Identify which cell holds the provided text, then report its (X, Y) central coordinate. 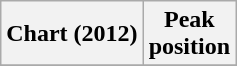
Chart (2012) (72, 34)
Peakposition (189, 34)
